Scan for the cell matching the given text and deliver its [x, y] coordinate at center. 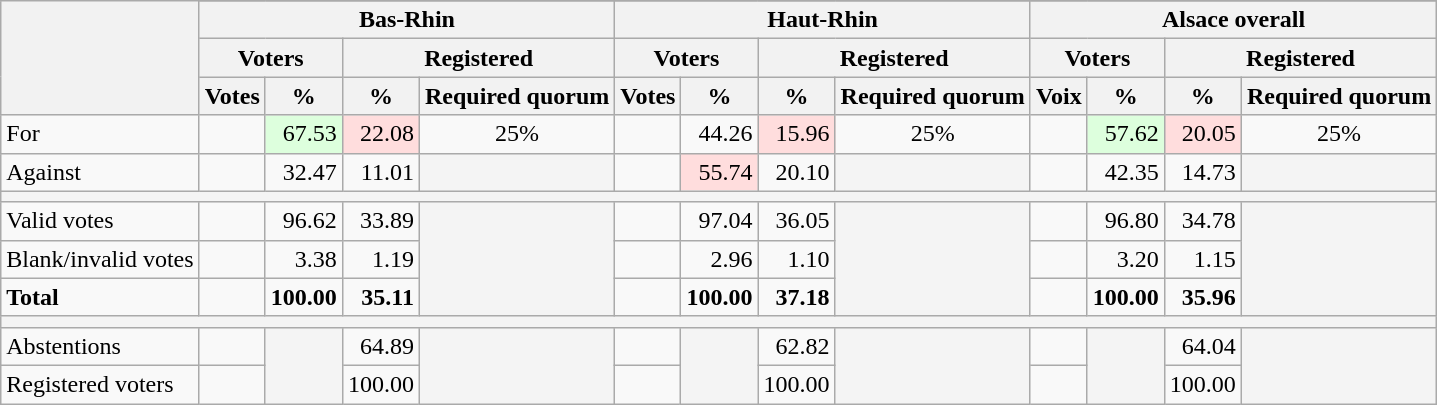
Total [100, 297]
34.78 [1202, 221]
32.47 [304, 172]
For [100, 134]
3.20 [1126, 259]
37.18 [796, 297]
Voix [1058, 96]
Haut-Rhin [823, 20]
64.89 [380, 346]
20.05 [1202, 134]
96.80 [1126, 221]
44.26 [720, 134]
35.96 [1202, 297]
2.96 [720, 259]
3.38 [304, 259]
Registered voters [100, 384]
20.10 [796, 172]
Abstentions [100, 346]
22.08 [380, 134]
35.11 [380, 297]
Against [100, 172]
Blank/invalid votes [100, 259]
57.62 [1126, 134]
64.04 [1202, 346]
Alsace overall [1233, 20]
1.15 [1202, 259]
14.73 [1202, 172]
55.74 [720, 172]
1.10 [796, 259]
36.05 [796, 221]
1.19 [380, 259]
Bas-Rhin [407, 20]
96.62 [304, 221]
15.96 [796, 134]
Valid votes [100, 221]
62.82 [796, 346]
97.04 [720, 221]
33.89 [380, 221]
67.53 [304, 134]
11.01 [380, 172]
42.35 [1126, 172]
